From the cell containing the given text, extract its center point as [x, y] coordinate. 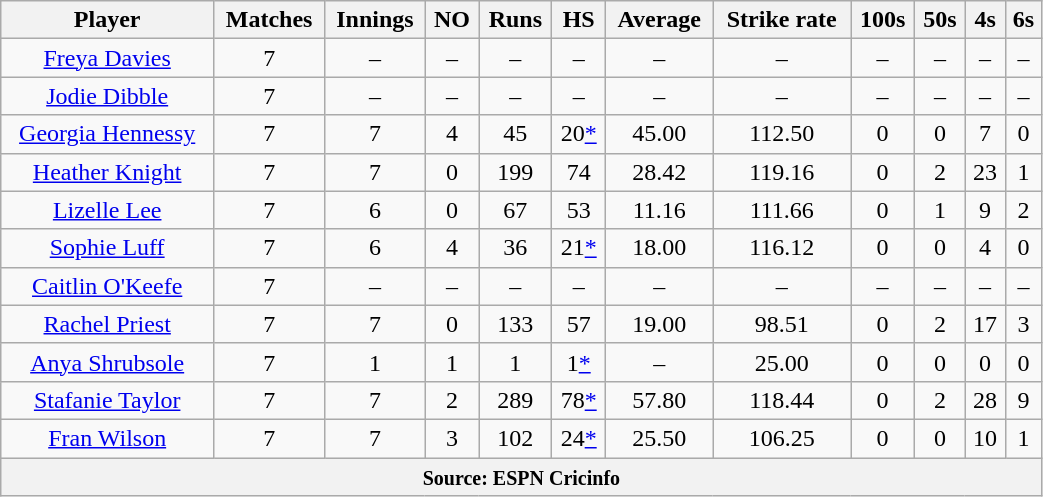
100s [883, 20]
133 [516, 324]
Innings [376, 20]
74 [578, 172]
17 [985, 324]
Caitlin O'Keefe [108, 286]
28 [985, 400]
116.12 [782, 248]
Lizelle Lee [108, 210]
Matches [270, 20]
1* [578, 362]
24* [578, 438]
53 [578, 210]
50s [940, 20]
NO [452, 20]
23 [985, 172]
118.44 [782, 400]
Freya Davies [108, 58]
25.00 [782, 362]
4s [985, 20]
Stafanie Taylor [108, 400]
Georgia Hennessy [108, 134]
57.80 [659, 400]
6s [1024, 20]
20* [578, 134]
10 [985, 438]
57 [578, 324]
199 [516, 172]
Jodie Dibble [108, 96]
Player [108, 20]
Anya Shrubsole [108, 362]
112.50 [782, 134]
98.51 [782, 324]
28.42 [659, 172]
Source: ESPN Cricinfo [522, 477]
67 [516, 210]
102 [516, 438]
78* [578, 400]
45.00 [659, 134]
111.66 [782, 210]
HS [578, 20]
Heather Knight [108, 172]
Runs [516, 20]
106.25 [782, 438]
Rachel Priest [108, 324]
289 [516, 400]
119.16 [782, 172]
Sophie Luff [108, 248]
Fran Wilson [108, 438]
11.16 [659, 210]
19.00 [659, 324]
21* [578, 248]
Strike rate [782, 20]
25.50 [659, 438]
Average [659, 20]
36 [516, 248]
18.00 [659, 248]
45 [516, 134]
